Provide the [x, y] coordinate of the cell's center where the given text is located.  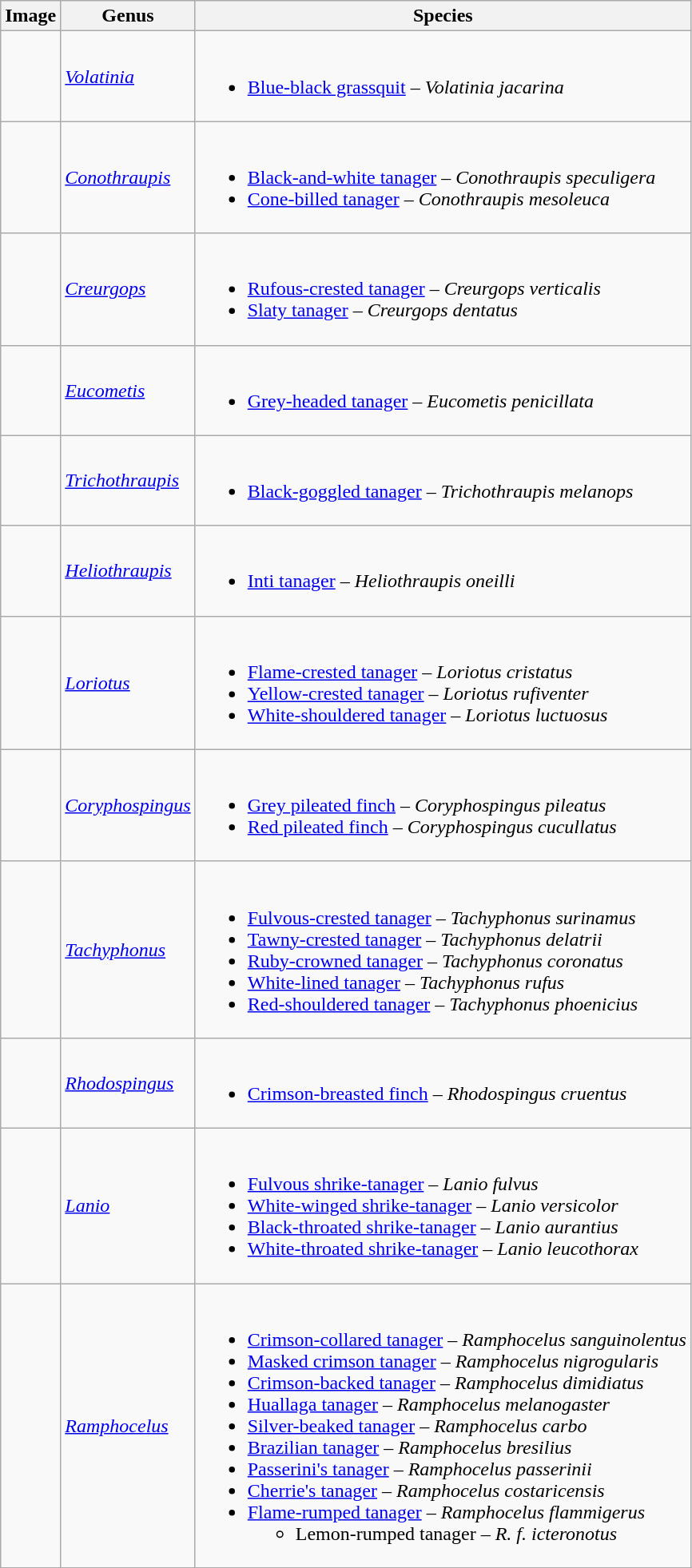
Heliothraupis [128, 570]
Blue-black grassquit – Volatinia jacarina [443, 77]
Eucometis [128, 390]
Grey pileated finch – Coryphospingus pileatusRed pileated finch – Coryphospingus cucullatus [443, 805]
Lanio [128, 1205]
Image [30, 16]
Conothraupis [128, 177]
Inti tanager – Heliothraupis oneilli [443, 570]
Trichothraupis [128, 481]
Loriotus [128, 682]
Ramphocelus [128, 1425]
Coryphospingus [128, 805]
Flame-crested tanager – Loriotus cristatusYellow-crested tanager – Loriotus rufiventerWhite-shouldered tanager – Loriotus luctuosus [443, 682]
Rhodospingus [128, 1083]
Rufous-crested tanager – Creurgops verticalisSlaty tanager – Creurgops dentatus [443, 289]
Crimson-breasted finch – Rhodospingus cruentus [443, 1083]
Grey-headed tanager – Eucometis penicillata [443, 390]
Volatinia [128, 77]
Tachyphonus [128, 949]
Creurgops [128, 289]
Genus [128, 16]
Black-goggled tanager – Trichothraupis melanops [443, 481]
Black-and-white tanager – Conothraupis speculigeraCone-billed tanager – Conothraupis mesoleuca [443, 177]
Species [443, 16]
